Capture the cell that displays the provided text and extract its (X, Y) central coordinate. 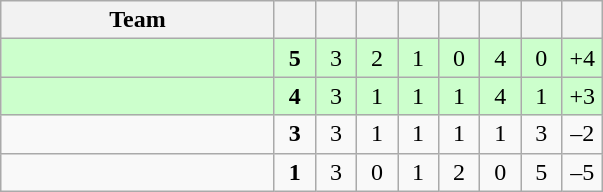
+4 (582, 58)
–2 (582, 134)
+3 (582, 96)
–5 (582, 172)
Team (138, 20)
